Extract the [x, y] coordinate from the center of the cell holding the provided text.  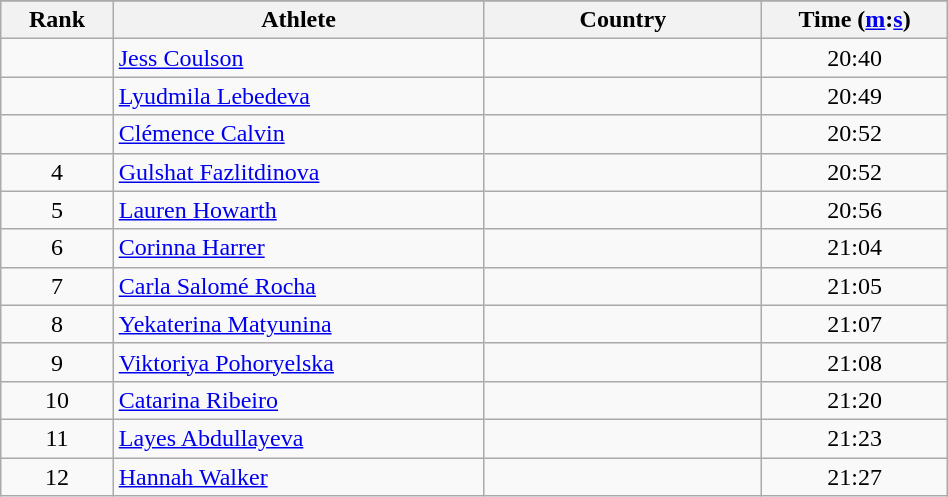
7 [57, 286]
Jess Coulson [298, 58]
12 [57, 477]
Catarina Ribeiro [298, 400]
Viktoriya Pohoryelska [298, 362]
21:23 [854, 438]
21:04 [854, 248]
21:27 [854, 477]
9 [57, 362]
10 [57, 400]
Layes Abdullayeva [298, 438]
Clémence Calvin [298, 134]
Lauren Howarth [298, 210]
21:08 [854, 362]
20:49 [854, 96]
21:05 [854, 286]
Corinna Harrer [298, 248]
Carla Salomé Rocha [298, 286]
21:07 [854, 324]
Gulshat Fazlitdinova [298, 172]
6 [57, 248]
8 [57, 324]
Athlete [298, 20]
20:56 [854, 210]
Yekaterina Matyunina [298, 324]
Time (m:s) [854, 20]
Rank [57, 20]
5 [57, 210]
Country [623, 20]
Lyudmila Lebedeva [298, 96]
4 [57, 172]
20:40 [854, 58]
11 [57, 438]
Hannah Walker [298, 477]
21:20 [854, 400]
